Capture the cell that displays the provided text and extract its [x, y] central coordinate. 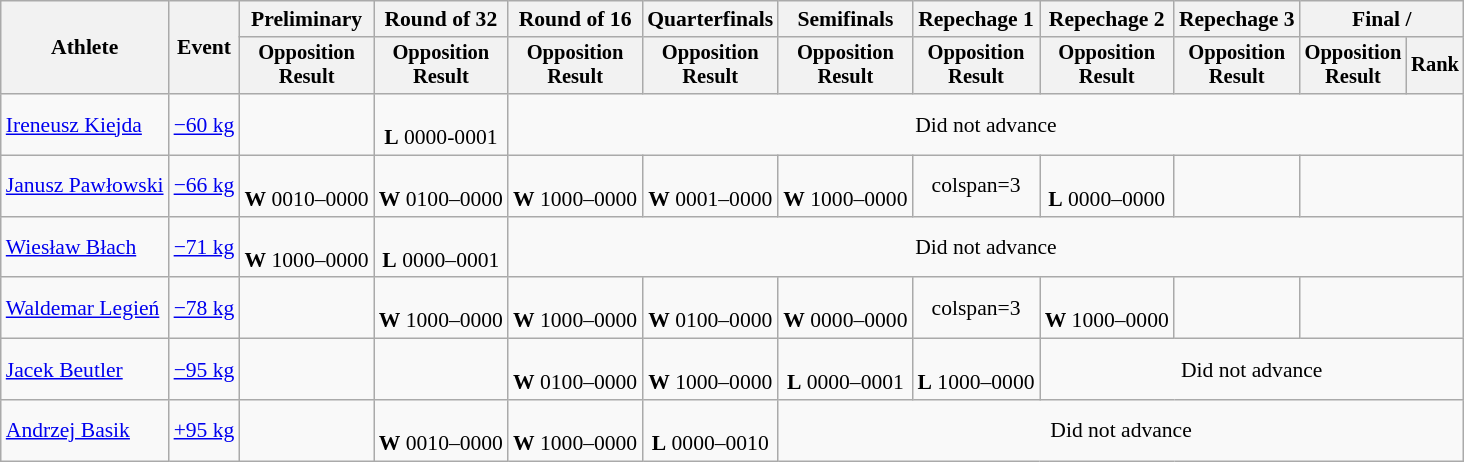
Andrzej Basik [85, 430]
Athlete [85, 48]
Final / [1382, 19]
Repechage 3 [1237, 19]
+95 kg [204, 430]
−71 kg [204, 248]
Ireneusz Kiejda [85, 124]
W 0000–0000 [845, 308]
W 0001–0000 [710, 186]
Waldemar Legień [85, 308]
Repechage 1 [976, 19]
L 0000–0010 [710, 430]
Quarterfinals [710, 19]
Jacek Beutler [85, 370]
L 1000–0000 [976, 370]
−60 kg [204, 124]
Event [204, 48]
Wiesław Błach [85, 248]
Rank [1435, 66]
−95 kg [204, 370]
Semifinals [845, 19]
L 0000-0001 [441, 124]
Round of 32 [441, 19]
L 0000–0000 [1107, 186]
Janusz Pawłowski [85, 186]
−78 kg [204, 308]
−66 kg [204, 186]
Preliminary [306, 19]
Round of 16 [575, 19]
Repechage 2 [1107, 19]
